For the text-containing cell, return its midpoint in [X, Y] coordinate format. 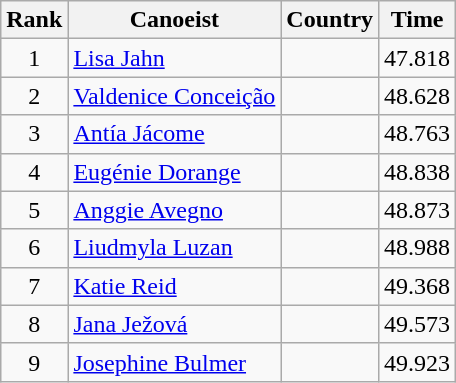
Country [330, 20]
2 [34, 96]
4 [34, 172]
Rank [34, 20]
48.838 [418, 172]
49.573 [418, 324]
Time [418, 20]
7 [34, 286]
Josephine Bulmer [174, 362]
49.368 [418, 286]
48.763 [418, 134]
Anggie Avegno [174, 210]
6 [34, 248]
5 [34, 210]
48.873 [418, 210]
Valdenice Conceição [174, 96]
Eugénie Dorange [174, 172]
Lisa Jahn [174, 58]
Canoeist [174, 20]
48.988 [418, 248]
3 [34, 134]
1 [34, 58]
Jana Ježová [174, 324]
Antía Jácome [174, 134]
49.923 [418, 362]
9 [34, 362]
Katie Reid [174, 286]
Liudmyla Luzan [174, 248]
48.628 [418, 96]
8 [34, 324]
47.818 [418, 58]
